Return the (x, y) coordinate for the center point of the cell that contains the specified text.  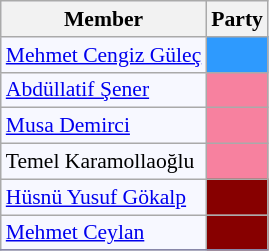
Member (104, 19)
Party (237, 19)
Mehmet Ceylan (104, 233)
Hüsnü Yusuf Gökalp (104, 197)
Abdüllatif Şener (104, 90)
Musa Demirci (104, 126)
Mehmet Cengiz Güleç (104, 55)
Temel Karamollaoğlu (104, 162)
